Output the [X, Y] coordinate of the center of the cell containing the given text.  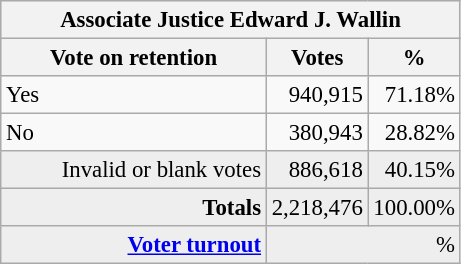
886,618 [317, 170]
Vote on retention [134, 58]
Invalid or blank votes [134, 170]
Associate Justice Edward J. Wallin [231, 20]
Yes [134, 95]
Totals [134, 208]
100.00% [414, 208]
40.15% [414, 170]
2,218,476 [317, 208]
No [134, 133]
Votes [317, 58]
380,943 [317, 133]
Voter turnout [134, 245]
940,915 [317, 95]
28.82% [414, 133]
71.18% [414, 95]
